Detect which cell encompasses the target text, then output its (x, y) center coordinate. 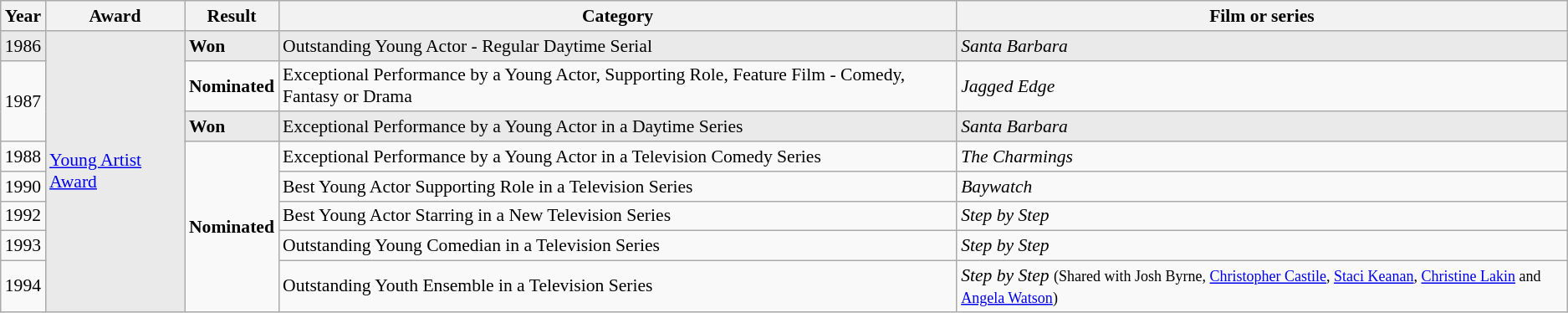
Step by Step (Shared with Josh Byrne, Christopher Castile, Staci Keanan, Christine Lakin and Angela Watson) (1262, 286)
1986 (23, 46)
Young Artist Award (115, 172)
Outstanding Young Actor - Regular Daytime Serial (617, 46)
Jagged Edge (1262, 85)
Exceptional Performance by a Young Actor in a Television Comedy Series (617, 156)
1990 (23, 187)
Exceptional Performance by a Young Actor in a Daytime Series (617, 127)
1988 (23, 156)
1992 (23, 216)
1987 (23, 100)
Baywatch (1262, 187)
Outstanding Young Comedian in a Television Series (617, 246)
Year (23, 16)
Film or series (1262, 16)
Exceptional Performance by a Young Actor, Supporting Role, Feature Film - Comedy, Fantasy or Drama (617, 85)
The Charmings (1262, 156)
Award (115, 16)
Result (232, 16)
1994 (23, 286)
1993 (23, 246)
Best Young Actor Supporting Role in a Television Series (617, 187)
Category (617, 16)
Outstanding Youth Ensemble in a Television Series (617, 286)
Best Young Actor Starring in a New Television Series (617, 216)
